From the cell containing the given text, extract its center point as [X, Y] coordinate. 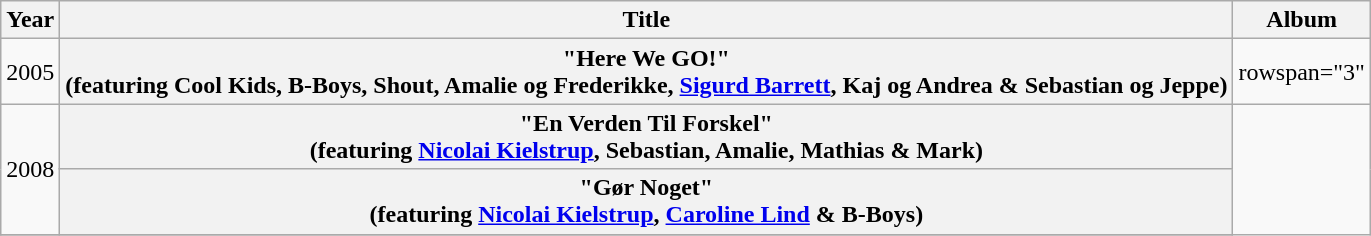
2005 [30, 72]
Year [30, 20]
"Gør Noget"(featuring Nicolai Kielstrup, Caroline Lind & B-Boys) [646, 202]
2008 [30, 169]
Title [646, 20]
rowspan="3" [1302, 72]
"En Verden Til Forskel"(featuring Nicolai Kielstrup, Sebastian, Amalie, Mathias & Mark) [646, 136]
"Here We GO!"(featuring Cool Kids, B-Boys, Shout, Amalie og Frederikke, Sigurd Barrett, Kaj og Andrea & Sebastian og Jeppe) [646, 72]
Album [1302, 20]
